Search for the cell housing the specified text and yield its (x, y) center coordinate. 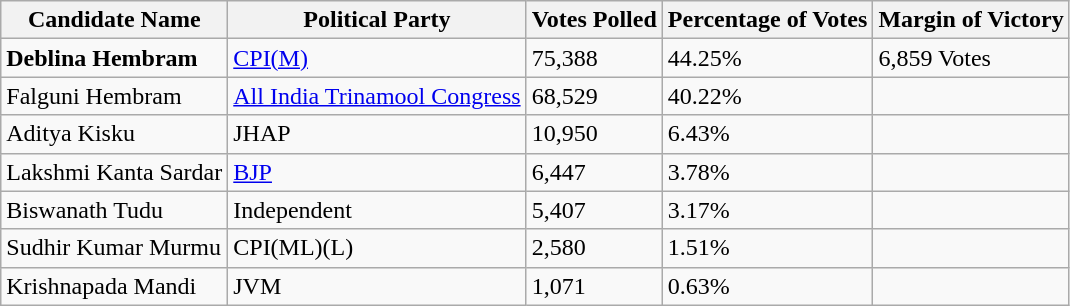
JVM (377, 286)
6,859 Votes (971, 58)
5,407 (594, 210)
Candidate Name (114, 20)
All India Trinamool Congress (377, 96)
3.78% (768, 172)
Sudhir Kumar Murmu (114, 248)
0.63% (768, 286)
Political Party (377, 20)
BJP (377, 172)
Lakshmi Kanta Sardar (114, 172)
Votes Polled (594, 20)
6.43% (768, 134)
Biswanath Tudu (114, 210)
Falguni Hembram (114, 96)
1,071 (594, 286)
6,447 (594, 172)
75,388 (594, 58)
68,529 (594, 96)
10,950 (594, 134)
Percentage of Votes (768, 20)
CPI(ML)(L) (377, 248)
Independent (377, 210)
3.17% (768, 210)
Aditya Kisku (114, 134)
40.22% (768, 96)
2,580 (594, 248)
CPI(M) (377, 58)
Margin of Victory (971, 20)
Krishnapada Mandi (114, 286)
JHAP (377, 134)
1.51% (768, 248)
44.25% (768, 58)
Deblina Hembram (114, 58)
